Identify which cell holds the provided text, then report its [X, Y] central coordinate. 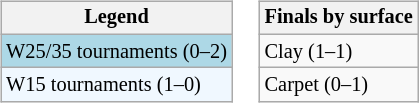
Carpet (0–1) [339, 85]
Legend [116, 18]
W15 tournaments (1–0) [116, 85]
Clay (1–1) [339, 51]
W25/35 tournaments (0–2) [116, 51]
Finals by surface [339, 18]
